Identify which cell holds the provided text, then report its [x, y] central coordinate. 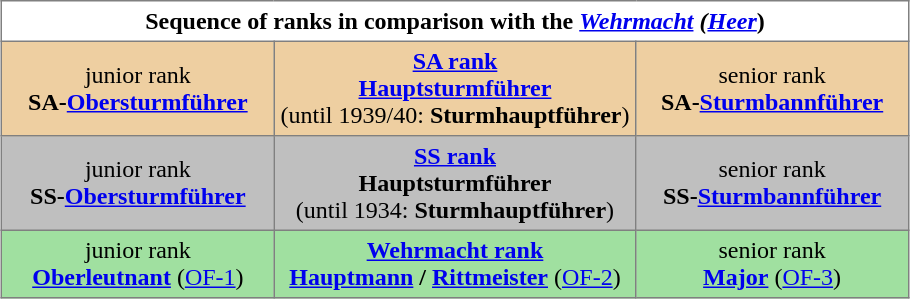
senior rankMajor (OF-3) [772, 264]
SS rankHauptsturmführer(until 1934: Sturmhauptführer) [455, 183]
SA rankHauptsturmführer(until 1939/40: Sturmhauptführer) [455, 88]
Wehrmacht rankHauptmann / Rittmeister (OF-2) [455, 264]
junior rankSA-Obersturmführer [138, 88]
senior rankSS-Sturmbannführer [772, 183]
junior rankSS-Obersturmführer [138, 183]
Sequence of ranks in comparison with the Wehrmacht (Heer) [455, 21]
junior rankOberleutnant (OF-1) [138, 264]
senior rankSA-Sturmbannführer [772, 88]
